Find where the given text appears and provide that cell's center as [X, Y] coordinate. 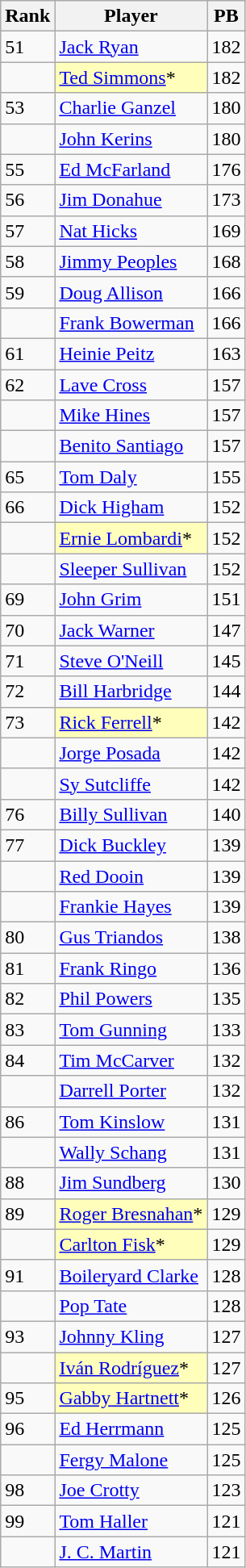
J. C. Martin [131, 1552]
Mike Hines [131, 416]
Nat Hicks [131, 231]
96 [27, 1429]
138 [226, 938]
Ed Herrmann [131, 1429]
93 [27, 1336]
John Grim [131, 600]
81 [27, 968]
65 [27, 477]
Rick Ferrell* [131, 722]
123 [226, 1491]
Carlton Fisk* [131, 1244]
Benito Santiago [131, 446]
61 [27, 353]
163 [226, 353]
Darrell Porter [131, 1091]
Lave Cross [131, 385]
Frankie Hayes [131, 907]
Frank Bowerman [131, 323]
Doug Allison [131, 292]
88 [27, 1183]
Jorge Posada [131, 753]
Wally Schang [131, 1152]
56 [27, 200]
130 [226, 1183]
Tom Kinslow [131, 1122]
59 [27, 292]
135 [226, 999]
73 [27, 722]
169 [226, 231]
69 [27, 600]
77 [27, 845]
136 [226, 968]
Sleeper Sullivan [131, 569]
91 [27, 1275]
Jack Ryan [131, 47]
Boileryard Clarke [131, 1275]
76 [27, 814]
Iván Rodríguez* [131, 1368]
51 [27, 47]
83 [27, 1030]
Steve O'Neill [131, 661]
126 [226, 1399]
62 [27, 385]
173 [226, 200]
Tom Daly [131, 477]
Jim Donahue [131, 200]
Jack Warner [131, 630]
Gabby Hartnett* [131, 1399]
58 [27, 261]
80 [27, 938]
John Kerins [131, 139]
Player [131, 16]
71 [27, 661]
155 [226, 477]
Jimmy Peoples [131, 261]
98 [27, 1491]
55 [27, 169]
Dick Higham [131, 508]
Johnny Kling [131, 1336]
144 [226, 692]
140 [226, 814]
Phil Powers [131, 999]
Red Dooin [131, 876]
57 [27, 231]
Frank Ringo [131, 968]
95 [27, 1399]
Pop Tate [131, 1306]
86 [27, 1122]
89 [27, 1214]
Heinie Peitz [131, 353]
99 [27, 1521]
Tim McCarver [131, 1060]
147 [226, 630]
Ted Simmons* [131, 77]
Jim Sundberg [131, 1183]
Ernie Lombardi* [131, 538]
145 [226, 661]
Joe Crotty [131, 1491]
72 [27, 692]
Tom Gunning [131, 1030]
Ed McFarland [131, 169]
Dick Buckley [131, 845]
53 [27, 108]
Charlie Ganzel [131, 108]
Tom Haller [131, 1521]
Fergy Malone [131, 1460]
Sy Sutcliffe [131, 784]
84 [27, 1060]
176 [226, 169]
Roger Bresnahan* [131, 1214]
133 [226, 1030]
70 [27, 630]
82 [27, 999]
168 [226, 261]
PB [226, 16]
Rank [27, 16]
Billy Sullivan [131, 814]
Gus Triandos [131, 938]
151 [226, 600]
Bill Harbridge [131, 692]
66 [27, 508]
